Locate the cell with the specified text and output its (x, y) center coordinate. 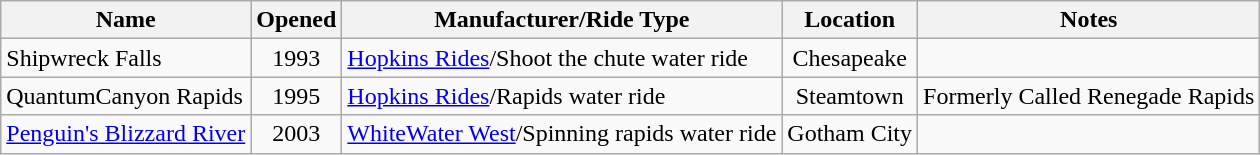
Formerly Called Renegade Rapids (1089, 96)
1993 (296, 58)
WhiteWater West/Spinning rapids water ride (562, 134)
Hopkins Rides/Rapids water ride (562, 96)
Location (850, 20)
Name (126, 20)
Hopkins Rides/Shoot the chute water ride (562, 58)
Gotham City (850, 134)
Chesapeake (850, 58)
Notes (1089, 20)
Opened (296, 20)
Steamtown (850, 96)
QuantumCanyon Rapids (126, 96)
Shipwreck Falls (126, 58)
1995 (296, 96)
Manufacturer/Ride Type (562, 20)
2003 (296, 134)
Penguin's Blizzard River (126, 134)
